Locate the cell with the specified text and output its (x, y) center coordinate. 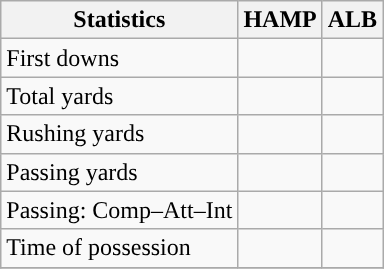
Total yards (120, 96)
ALB (352, 20)
Statistics (120, 20)
Rushing yards (120, 134)
HAMP (280, 20)
First downs (120, 58)
Time of possession (120, 248)
Passing yards (120, 172)
Passing: Comp–Att–Int (120, 210)
